Return the (x, y) coordinate for the center point of the cell that contains the specified text.  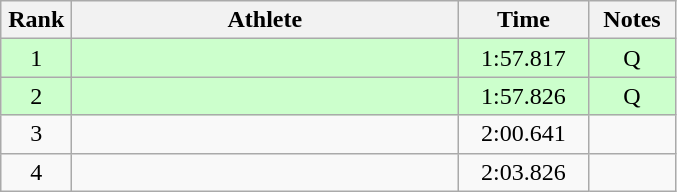
2 (36, 96)
1 (36, 58)
2:03.826 (524, 172)
Notes (632, 20)
1:57.817 (524, 58)
2:00.641 (524, 134)
4 (36, 172)
Time (524, 20)
Rank (36, 20)
Athlete (265, 20)
3 (36, 134)
1:57.826 (524, 96)
